Output the (X, Y) coordinate of the center of the cell containing the given text.  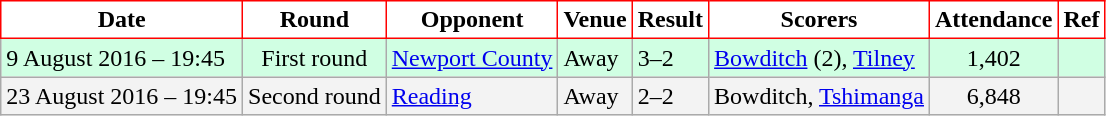
3–2 (670, 58)
Bowditch, Tshimanga (820, 96)
23 August 2016 – 19:45 (122, 96)
Ref (1082, 20)
Result (670, 20)
Opponent (472, 20)
1,402 (994, 58)
Round (315, 20)
Reading (472, 96)
9 August 2016 – 19:45 (122, 58)
Date (122, 20)
Second round (315, 96)
2–2 (670, 96)
6,848 (994, 96)
Bowditch (2), Tilney (820, 58)
Venue (595, 20)
Attendance (994, 20)
Newport County (472, 58)
Scorers (820, 20)
First round (315, 58)
